Detect which cell encompasses the target text, then output its (x, y) center coordinate. 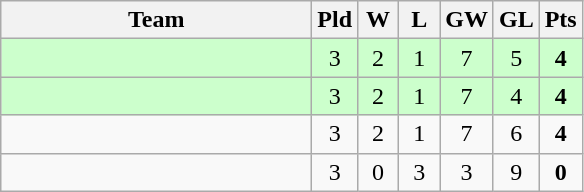
GW (467, 20)
Team (156, 20)
5 (516, 58)
9 (516, 172)
L (420, 20)
Pld (335, 20)
6 (516, 134)
Pts (560, 20)
GL (516, 20)
W (378, 20)
